Capture the cell that displays the provided text and extract its [x, y] central coordinate. 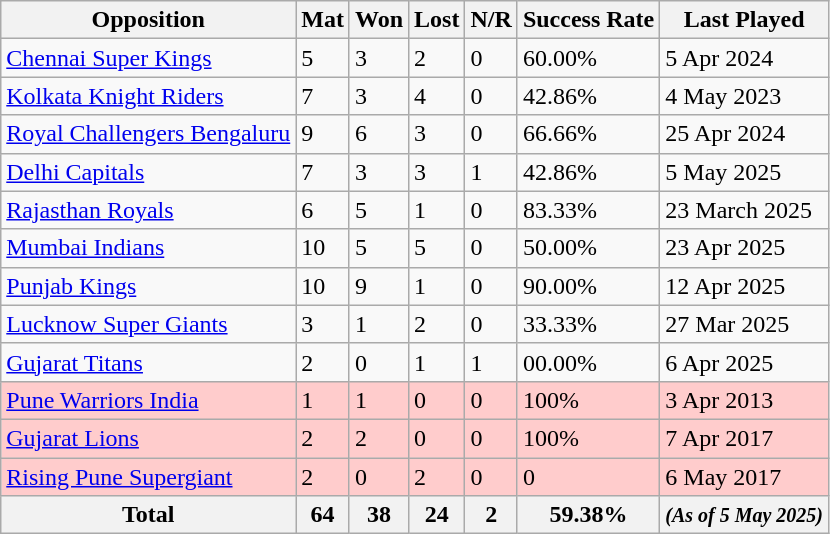
Lost [437, 20]
23 March 2025 [744, 210]
66.66% [588, 134]
59.38% [588, 515]
Mat [323, 20]
7 Apr 2017 [744, 438]
Mumbai Indians [148, 248]
Won [378, 20]
6 May 2017 [744, 477]
Total [148, 515]
Rajasthan Royals [148, 210]
00.00% [588, 362]
Gujarat Titans [148, 362]
3 Apr 2013 [744, 400]
Chennai Super Kings [148, 58]
5 Apr 2024 [744, 58]
Rising Pune Supergiant [148, 477]
64 [323, 515]
4 May 2023 [744, 96]
4 [437, 96]
Gujarat Lions [148, 438]
Last Played [744, 20]
5 May 2025 [744, 172]
Pune Warriors India [148, 400]
27 Mar 2025 [744, 324]
Delhi Capitals [148, 172]
Royal Challengers Bengaluru [148, 134]
90.00% [588, 286]
Lucknow Super Giants [148, 324]
24 [437, 515]
38 [378, 515]
6 Apr 2025 [744, 362]
(As of 5 May 2025) [744, 515]
25 Apr 2024 [744, 134]
Opposition [148, 20]
Kolkata Knight Riders [148, 96]
60.00% [588, 58]
N/R [491, 20]
23 Apr 2025 [744, 248]
Punjab Kings [148, 286]
Success Rate [588, 20]
50.00% [588, 248]
83.33% [588, 210]
12 Apr 2025 [744, 286]
33.33% [588, 324]
